Locate the cell with the specified text and output its (x, y) center coordinate. 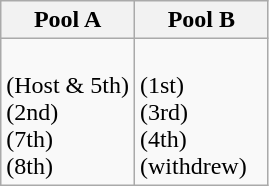
(Host & 5th) (2nd) (7th) (8th) (68, 112)
Pool A (68, 20)
(1st) (3rd) (4th) (withdrew) (201, 112)
Pool B (201, 20)
